Return [x, y] of the center of cell containing provided text 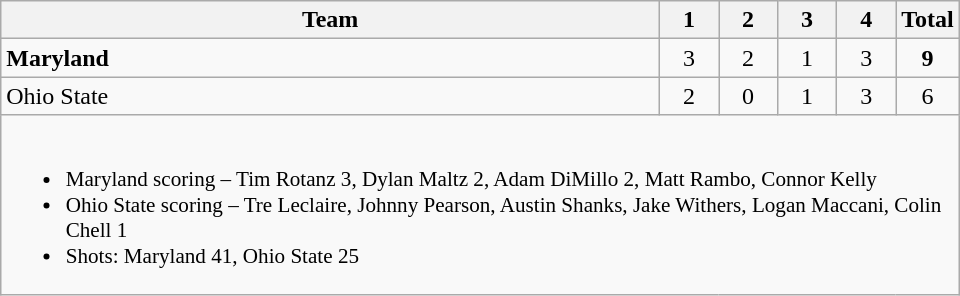
Team [330, 20]
Total [928, 20]
6 [928, 96]
0 [748, 96]
9 [928, 58]
Maryland [330, 58]
Ohio State [330, 96]
4 [866, 20]
